For the text-containing cell, return its midpoint in (x, y) coordinate format. 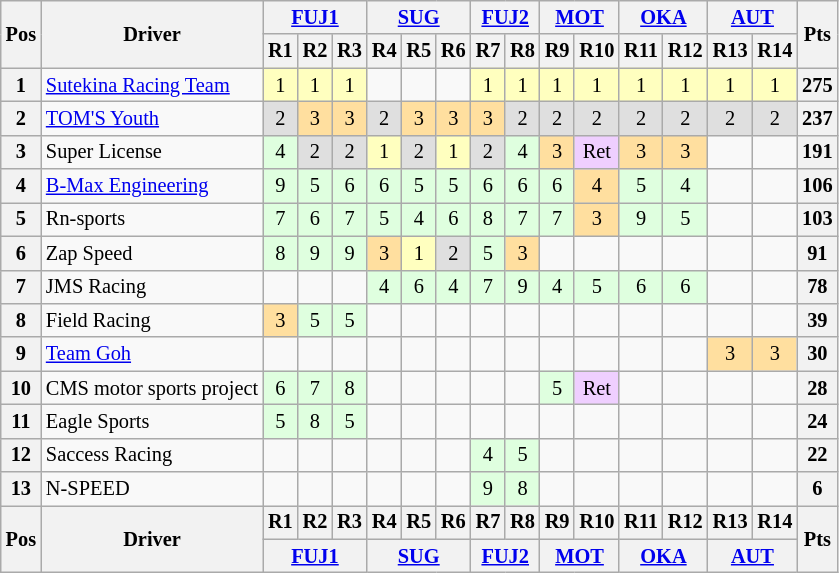
Team Goh (152, 354)
10 (21, 388)
24 (817, 421)
28 (817, 388)
Rn-sports (152, 219)
191 (817, 152)
103 (817, 219)
Super License (152, 152)
JMS Racing (152, 287)
CMS motor sports project (152, 388)
B-Max Engineering (152, 186)
Zap Speed (152, 253)
Sutekina Racing Team (152, 85)
Field Racing (152, 320)
106 (817, 186)
13 (21, 489)
91 (817, 253)
22 (817, 455)
Saccess Racing (152, 455)
78 (817, 287)
12 (21, 455)
TOM'S Youth (152, 118)
275 (817, 85)
30 (817, 354)
11 (21, 421)
N-SPEED (152, 489)
237 (817, 118)
39 (817, 320)
Eagle Sports (152, 421)
